Provide the (X, Y) coordinate of the cell's center where the given text is located.  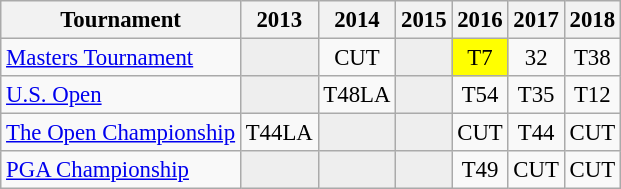
2013 (279, 20)
Masters Tournament (121, 58)
T49 (480, 170)
2016 (480, 20)
T54 (480, 95)
Tournament (121, 20)
2014 (357, 20)
T7 (480, 58)
T38 (592, 58)
PGA Championship (121, 170)
T44LA (279, 133)
2018 (592, 20)
T48LA (357, 95)
T12 (592, 95)
U.S. Open (121, 95)
2017 (536, 20)
T35 (536, 95)
T44 (536, 133)
2015 (424, 20)
32 (536, 58)
The Open Championship (121, 133)
